Pinpoint the cell where the given text exists, returning its [x, y] midpoint coordinate. 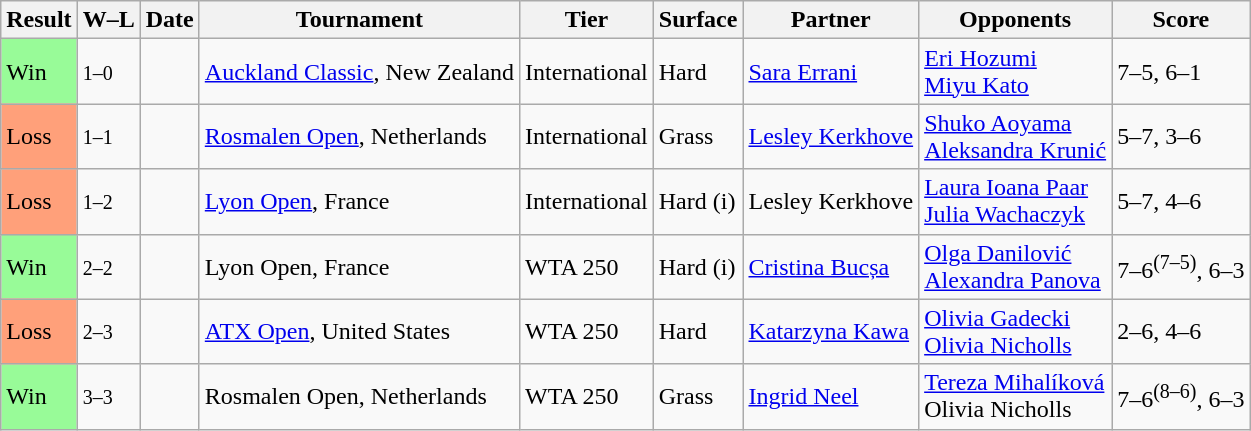
Tournament [359, 20]
Laura Ioana Paar Julia Wachaczyk [1016, 202]
Auckland Classic, New Zealand [359, 72]
3–3 [108, 396]
Date [170, 20]
Tier [587, 20]
5–7, 4–6 [1181, 202]
7–6(7–5), 6–3 [1181, 266]
1–1 [108, 136]
7–6(8–6), 6–3 [1181, 396]
2–6, 4–6 [1181, 332]
Olga Danilović Alexandra Panova [1016, 266]
W–L [108, 20]
5–7, 3–6 [1181, 136]
2–3 [108, 332]
Tereza Mihalíková Olivia Nicholls [1016, 396]
2–2 [108, 266]
7–5, 6–1 [1181, 72]
Eri Hozumi Miyu Kato [1016, 72]
ATX Open, United States [359, 332]
Katarzyna Kawa [831, 332]
Cristina Bucșa [831, 266]
1–0 [108, 72]
Surface [698, 20]
1–2 [108, 202]
Partner [831, 20]
Shuko Aoyama Aleksandra Krunić [1016, 136]
Result [39, 20]
Opponents [1016, 20]
Sara Errani [831, 72]
Olivia Gadecki Olivia Nicholls [1016, 332]
Ingrid Neel [831, 396]
Score [1181, 20]
